Return the [X, Y] coordinate for the center point of the cell that contains the specified text.  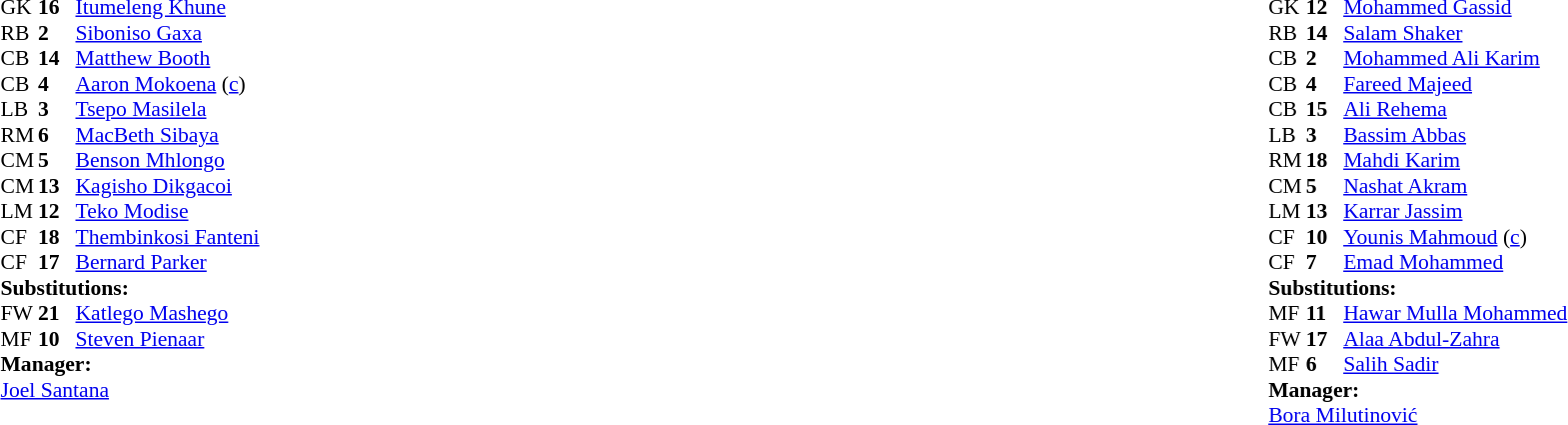
Emad Mohammed [1455, 263]
Aaron Mokoena (c) [168, 84]
Matthew Booth [168, 59]
Kagisho Dikgacoi [168, 186]
Nashat Akram [1455, 186]
12 [57, 211]
MacBeth Sibaya [168, 135]
Salih Sadir [1455, 365]
Tsepo Masilela [168, 109]
Steven Pienaar [168, 339]
Thembinkosi Fanteni [168, 237]
Ali Rehema [1455, 109]
Bernard Parker [168, 263]
Mahdi Karim [1455, 161]
Bassim Abbas [1455, 135]
Siboniso Gaxa [168, 33]
Karrar Jassim [1455, 211]
Joel Santana [130, 390]
7 [1325, 263]
21 [57, 313]
Younis Mahmoud (c) [1455, 237]
Mohammed Ali Karim [1455, 59]
15 [1325, 109]
Fareed Majeed [1455, 84]
Alaa Abdul-Zahra [1455, 339]
Teko Modise [168, 211]
Katlego Mashego [168, 313]
Benson Mhlongo [168, 161]
Hawar Mulla Mohammed [1455, 313]
11 [1325, 313]
Salam Shaker [1455, 33]
